Return (X, Y) of the center of cell containing provided text 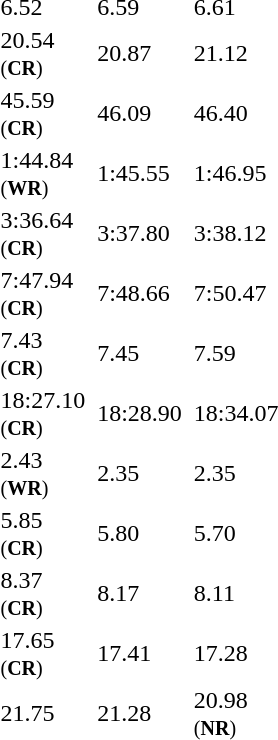
1:45.55 (140, 174)
5.80 (140, 534)
2.35 (140, 474)
3:37.80 (140, 234)
7:48.66 (140, 294)
7.45 (140, 354)
18:28.90 (140, 414)
8.17 (140, 594)
17.41 (140, 654)
20.87 (140, 54)
46.09 (140, 114)
